Search for the cell housing the specified text and yield its (X, Y) center coordinate. 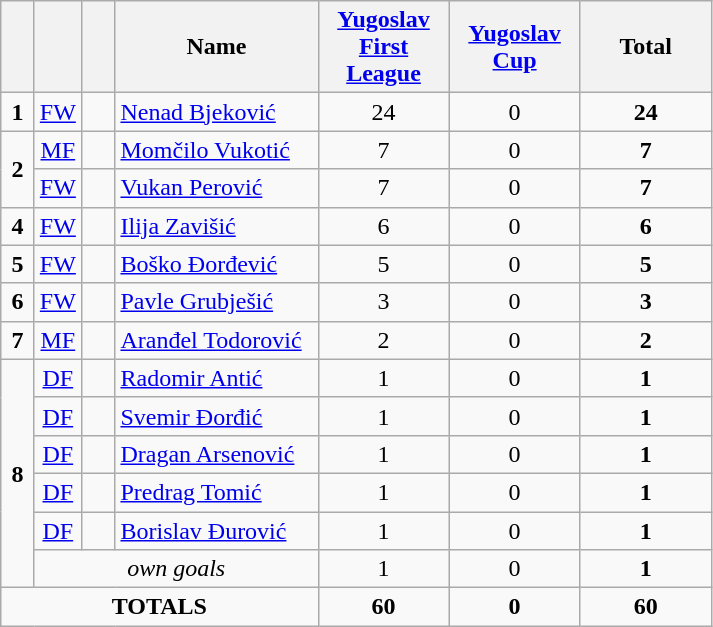
Vukan Perović (216, 188)
Boško Đorđević (216, 264)
Yugoslav First League (384, 47)
Momčilo Vukotić (216, 150)
Aranđel Todorović (216, 340)
Ilija Zavišić (216, 226)
4 (18, 226)
Radomir Antić (216, 378)
Borislav Đurović (216, 531)
Total (646, 47)
Svemir Đorđić (216, 416)
Dragan Arsenović (216, 454)
own goals (176, 569)
Predrag Tomić (216, 492)
Nenad Bjeković (216, 112)
Yugoslav Cup (514, 47)
Pavle Grubješić (216, 302)
8 (18, 473)
TOTALS (160, 607)
Name (216, 47)
